Find where the given text appears and provide that cell's center as [X, Y] coordinate. 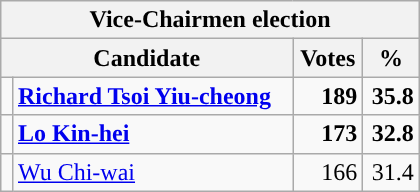
Lo Kin-hei [152, 134]
166 [328, 172]
173 [328, 134]
35.8 [391, 96]
% [391, 58]
32.8 [391, 134]
Vice-Chairmen election [210, 20]
Candidate [147, 58]
189 [328, 96]
31.4 [391, 172]
Richard Tsoi Yiu-cheong [152, 96]
Wu Chi-wai [152, 172]
Votes [328, 58]
